Return the [X, Y] coordinate for the center point of the cell that contains the specified text.  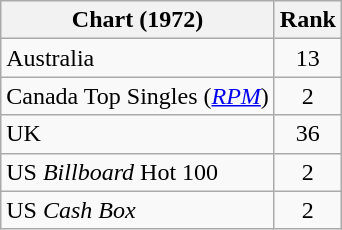
13 [308, 58]
UK [138, 134]
Chart (1972) [138, 20]
US Billboard Hot 100 [138, 172]
Australia [138, 58]
Rank [308, 20]
Canada Top Singles (RPM) [138, 96]
36 [308, 134]
US Cash Box [138, 210]
